Pinpoint the cell where the given text exists, returning its [X, Y] midpoint coordinate. 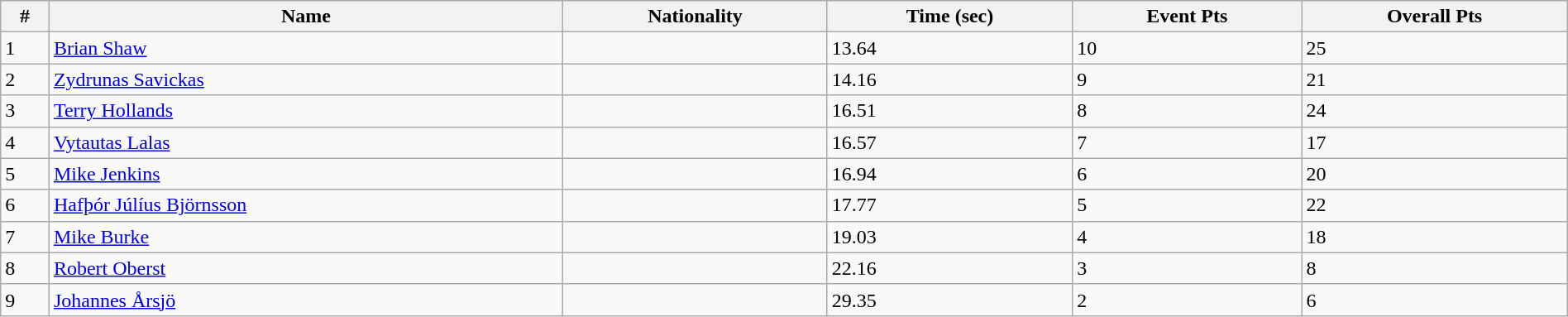
# [25, 17]
25 [1434, 48]
Mike Jenkins [306, 174]
22.16 [949, 268]
22 [1434, 205]
Terry Hollands [306, 111]
13.64 [949, 48]
17.77 [949, 205]
1 [25, 48]
29.35 [949, 300]
Event Pts [1188, 17]
Zydrunas Savickas [306, 79]
20 [1434, 174]
16.94 [949, 174]
Vytautas Lalas [306, 142]
Name [306, 17]
Nationality [696, 17]
14.16 [949, 79]
17 [1434, 142]
Johannes Årsjö [306, 300]
16.57 [949, 142]
Hafþór Júlíus Björnsson [306, 205]
18 [1434, 237]
Mike Burke [306, 237]
Time (sec) [949, 17]
21 [1434, 79]
24 [1434, 111]
16.51 [949, 111]
Robert Oberst [306, 268]
10 [1188, 48]
19.03 [949, 237]
Brian Shaw [306, 48]
Overall Pts [1434, 17]
